Output the [x, y] coordinate of the center of the cell containing the given text.  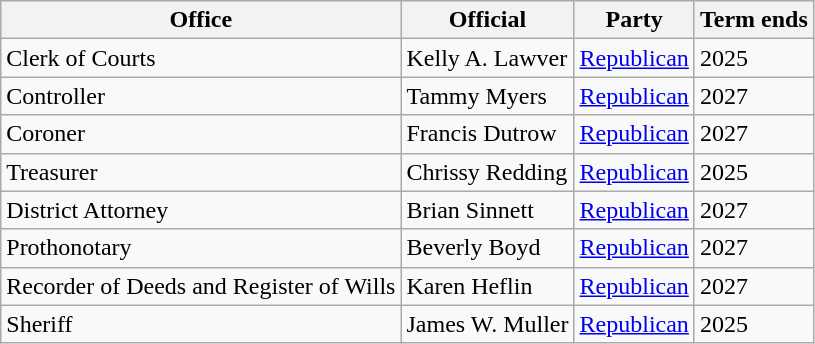
Brian Sinnett [488, 210]
Treasurer [201, 172]
District Attorney [201, 210]
Official [488, 20]
Party [634, 20]
Clerk of Courts [201, 58]
Francis Dutrow [488, 134]
Sheriff [201, 324]
Term ends [754, 20]
Chrissy Redding [488, 172]
Recorder of Deeds and Register of Wills [201, 286]
Kelly A. Lawver [488, 58]
James W. Muller [488, 324]
Karen Heflin [488, 286]
Prothonotary [201, 248]
Tammy Myers [488, 96]
Office [201, 20]
Controller [201, 96]
Coroner [201, 134]
Beverly Boyd [488, 248]
